From the cell containing the given text, extract its center point as (X, Y) coordinate. 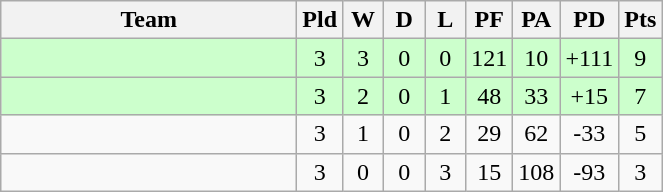
62 (536, 134)
L (446, 20)
5 (640, 134)
33 (536, 96)
121 (490, 58)
48 (490, 96)
9 (640, 58)
Team (149, 20)
PA (536, 20)
PF (490, 20)
-33 (590, 134)
PD (590, 20)
Pts (640, 20)
+15 (590, 96)
10 (536, 58)
29 (490, 134)
D (404, 20)
+111 (590, 58)
Pld (320, 20)
15 (490, 172)
108 (536, 172)
-93 (590, 172)
W (364, 20)
7 (640, 96)
